Return (X, Y) of the center of cell containing provided text 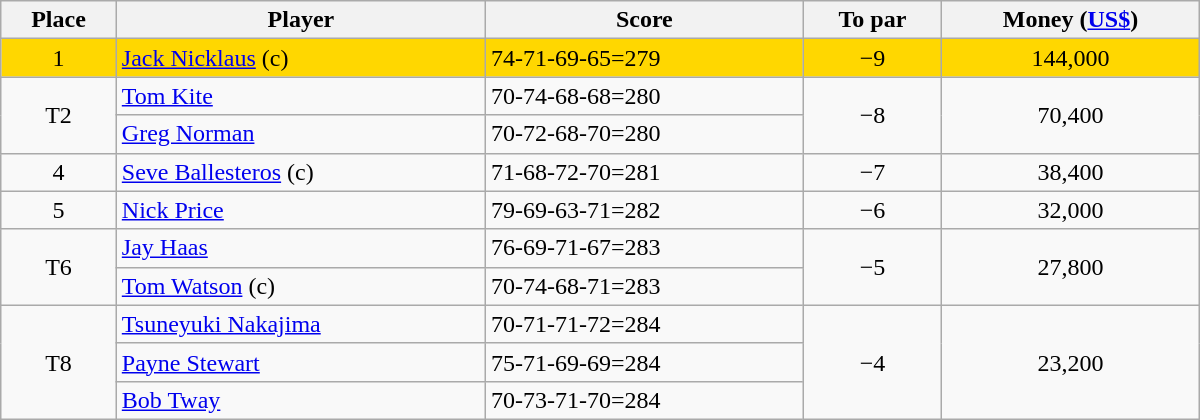
70-72-68-70=280 (645, 134)
T6 (59, 267)
23,200 (1070, 362)
Score (645, 20)
Greg Norman (300, 134)
Payne Stewart (300, 362)
−6 (872, 210)
Nick Price (300, 210)
Jay Haas (300, 248)
−4 (872, 362)
76-69-71-67=283 (645, 248)
T2 (59, 115)
Player (300, 20)
79-69-63-71=282 (645, 210)
74-71-69-65=279 (645, 58)
1 (59, 58)
70-73-71-70=284 (645, 400)
Place (59, 20)
To par (872, 20)
−7 (872, 172)
−8 (872, 115)
5 (59, 210)
32,000 (1070, 210)
Money (US$) (1070, 20)
27,800 (1070, 267)
71-68-72-70=281 (645, 172)
144,000 (1070, 58)
70-74-68-68=280 (645, 96)
75-71-69-69=284 (645, 362)
Jack Nicklaus (c) (300, 58)
−5 (872, 267)
Bob Tway (300, 400)
Tom Watson (c) (300, 286)
4 (59, 172)
70-71-71-72=284 (645, 324)
70,400 (1070, 115)
−9 (872, 58)
Seve Ballesteros (c) (300, 172)
38,400 (1070, 172)
70-74-68-71=283 (645, 286)
T8 (59, 362)
Tsuneyuki Nakajima (300, 324)
Tom Kite (300, 96)
